Scan for the cell matching the given text and deliver its (x, y) coordinate at center. 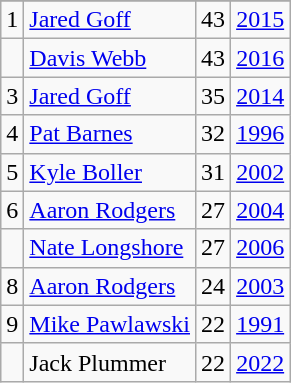
Kyle Boller (110, 172)
2022 (260, 362)
2015 (260, 20)
4 (12, 134)
Mike Pawlawski (110, 324)
Davis Webb (110, 58)
3 (12, 96)
1 (12, 20)
31 (214, 172)
2006 (260, 248)
1991 (260, 324)
24 (214, 286)
5 (12, 172)
2014 (260, 96)
2016 (260, 58)
8 (12, 286)
9 (12, 324)
2002 (260, 172)
6 (12, 210)
Nate Longshore (110, 248)
Pat Barnes (110, 134)
35 (214, 96)
32 (214, 134)
1996 (260, 134)
2003 (260, 286)
2004 (260, 210)
Jack Plummer (110, 362)
